Pinpoint the cell where the given text exists, returning its (X, Y) midpoint coordinate. 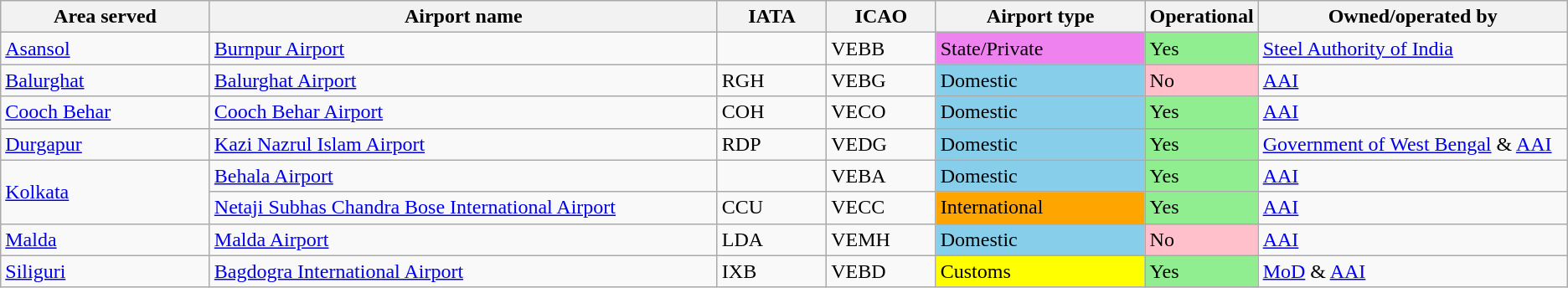
VECC (881, 208)
RDP (771, 144)
Balurghat Airport (463, 80)
Siliguri (106, 271)
Owned/operated by (1412, 17)
Asansol (106, 49)
VEBD (881, 271)
Netaji Subhas Chandra Bose International Airport (463, 208)
VECO (881, 112)
State/Private (1040, 49)
Cooch Behar (106, 112)
Malda Airport (463, 239)
VEBB (881, 49)
IATA (771, 17)
Operational (1201, 17)
Area served (106, 17)
LDA (771, 239)
Balurghat (106, 80)
International (1040, 208)
VEDG (881, 144)
Cooch Behar Airport (463, 112)
Kolkata (106, 192)
Behala Airport (463, 176)
Kazi Nazrul Islam Airport (463, 144)
MoD & AAI (1412, 271)
Airport name (463, 17)
VEBG (881, 80)
COH (771, 112)
RGH (771, 80)
CCU (771, 208)
IXB (771, 271)
Airport type (1040, 17)
Customs (1040, 271)
Bagdogra International Airport (463, 271)
Government of West Bengal & AAI (1412, 144)
Burnpur Airport (463, 49)
VEBA (881, 176)
ICAO (881, 17)
VEMH (881, 239)
Durgapur (106, 144)
Malda (106, 239)
Steel Authority of India (1412, 49)
